Pinpoint the cell where the given text exists, returning its (X, Y) midpoint coordinate. 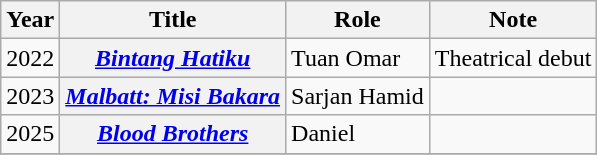
Title (173, 20)
2022 (30, 58)
Blood Brothers (173, 134)
2023 (30, 96)
Bintang Hatiku (173, 58)
Malbatt: Misi Bakara (173, 96)
Note (513, 20)
2025 (30, 134)
Daniel (358, 134)
Theatrical debut (513, 58)
Sarjan Hamid (358, 96)
Role (358, 20)
Year (30, 20)
Tuan Omar (358, 58)
